Provide the [X, Y] coordinate of the cell's center where the given text is located.  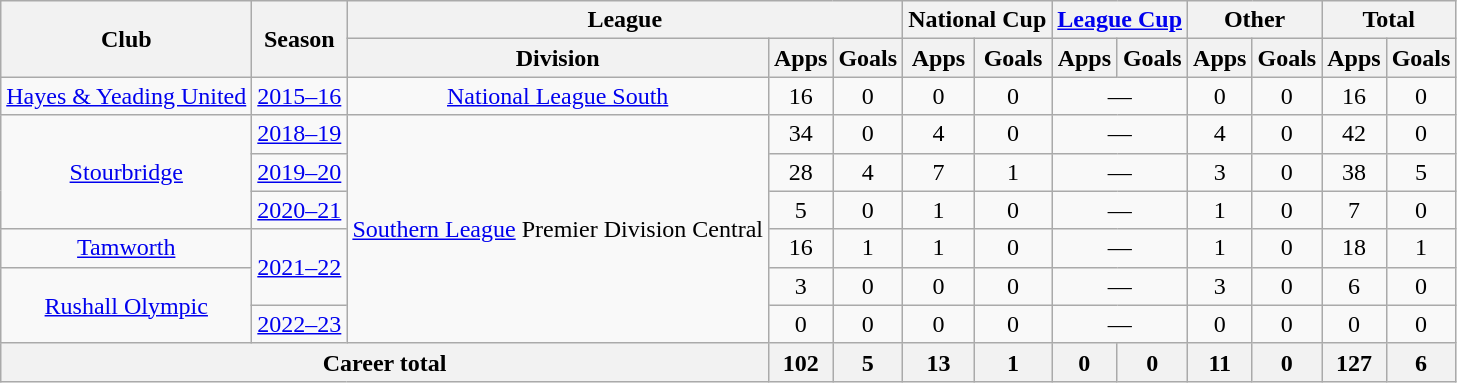
League [625, 20]
Career total [385, 362]
Tamworth [126, 248]
28 [800, 172]
Rushall Olympic [126, 305]
League Cup [1120, 20]
Southern League Premier Division Central [558, 229]
11 [1220, 362]
2015–16 [300, 96]
National League South [558, 96]
National Cup [978, 20]
38 [1354, 172]
102 [800, 362]
2018–19 [300, 134]
127 [1354, 362]
Division [558, 58]
13 [939, 362]
2019–20 [300, 172]
Hayes & Yeading United [126, 96]
2022–23 [300, 324]
18 [1354, 248]
2020–21 [300, 210]
34 [800, 134]
2021–22 [300, 267]
Stourbridge [126, 172]
Total [1389, 20]
Season [300, 39]
42 [1354, 134]
Other [1255, 20]
Club [126, 39]
